From the cell containing the given text, extract its center point as [X, Y] coordinate. 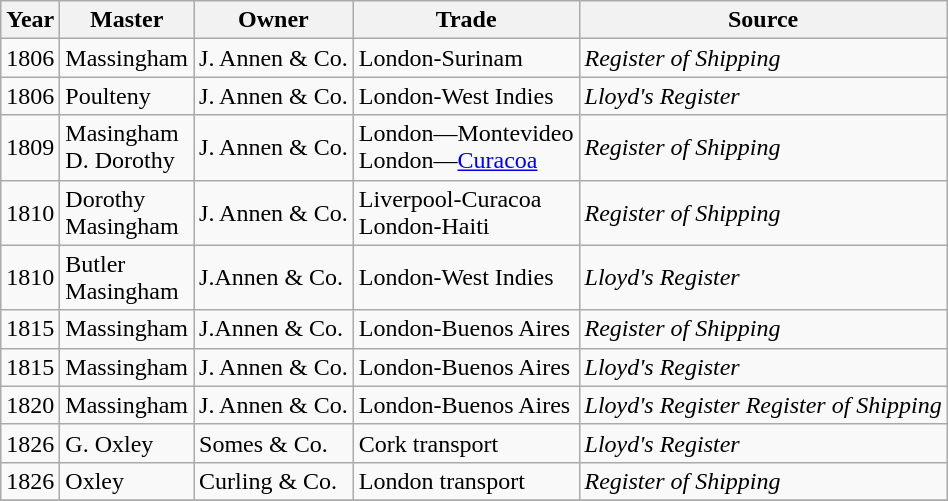
ButlerMasingham [127, 278]
Source [763, 20]
London transport [466, 481]
London-Surinam [466, 58]
Year [30, 20]
London—MontevideoLondon—Curacoa [466, 148]
Owner [274, 20]
Cork transport [466, 443]
MasinghamD. Dorothy [127, 148]
Curling & Co. [274, 481]
1820 [30, 405]
Lloyd's Register Register of Shipping [763, 405]
Somes & Co. [274, 443]
Oxley [127, 481]
Trade [466, 20]
Master [127, 20]
Dorothy Masingham [127, 212]
1809 [30, 148]
Poulteny [127, 96]
G. Oxley [127, 443]
Liverpool-Curacoa London-Haiti [466, 212]
